Detect which cell encompasses the target text, then output its (x, y) center coordinate. 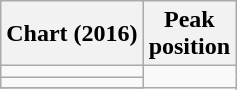
Peak position (189, 34)
Chart (2016) (72, 34)
